Extract the [X, Y] coordinate from the center of the cell holding the provided text.  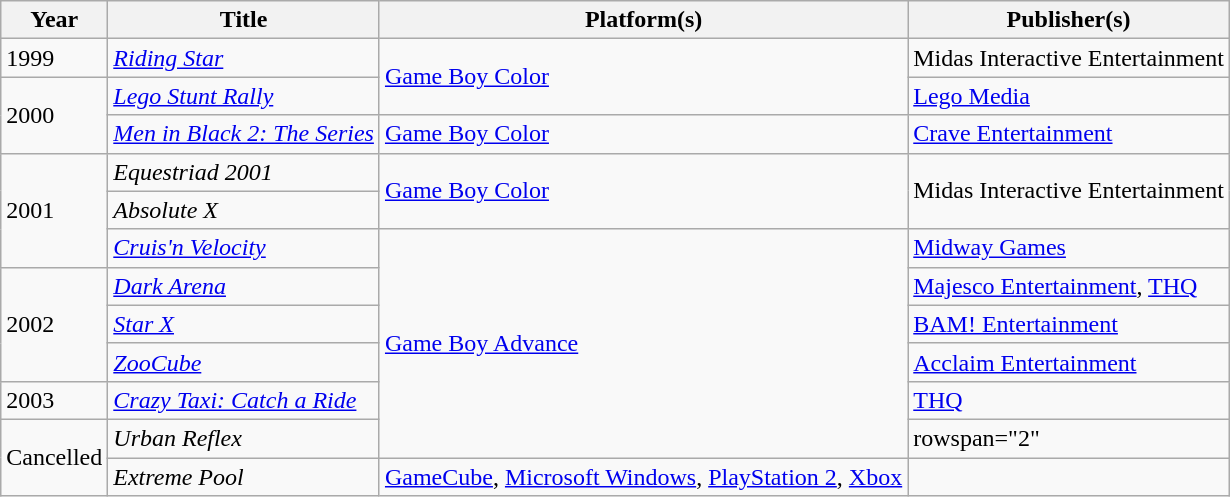
BAM! Entertainment [1069, 324]
Cancelled [54, 457]
Game Boy Advance [643, 343]
Title [244, 20]
Crazy Taxi: Catch a Ride [244, 400]
Platform(s) [643, 20]
1999 [54, 58]
Crave Entertainment [1069, 134]
2002 [54, 324]
Riding Star [244, 58]
2000 [54, 115]
rowspan="2" [1069, 438]
Majesco Entertainment, THQ [1069, 286]
Midway Games [1069, 248]
Dark Arena [244, 286]
Equestriad 2001 [244, 172]
Lego Media [1069, 96]
Urban Reflex [244, 438]
Star X [244, 324]
Acclaim Entertainment [1069, 362]
Year [54, 20]
GameCube, Microsoft Windows, PlayStation 2, Xbox [643, 477]
Publisher(s) [1069, 20]
Men in Black 2: The Series [244, 134]
Extreme Pool [244, 477]
Cruis'n Velocity [244, 248]
Absolute X [244, 210]
ZooCube [244, 362]
Lego Stunt Rally [244, 96]
2001 [54, 210]
2003 [54, 400]
THQ [1069, 400]
